Extract the [x, y] coordinate from the center of the cell holding the provided text.  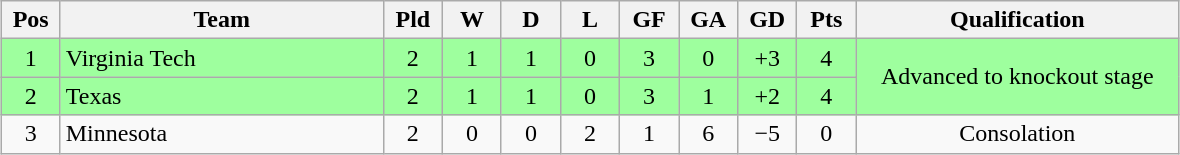
+3 [768, 58]
+2 [768, 96]
GF [650, 20]
Consolation [1018, 134]
Qualification [1018, 20]
Pts [826, 20]
Team [222, 20]
Virginia Tech [222, 58]
Texas [222, 96]
GD [768, 20]
D [530, 20]
GA [708, 20]
Pld [412, 20]
−5 [768, 134]
Advanced to knockout stage [1018, 77]
W [472, 20]
L [590, 20]
6 [708, 134]
Minnesota [222, 134]
Pos [30, 20]
